Determine the [X, Y] coordinate at the center of the cell enclosing the given text.  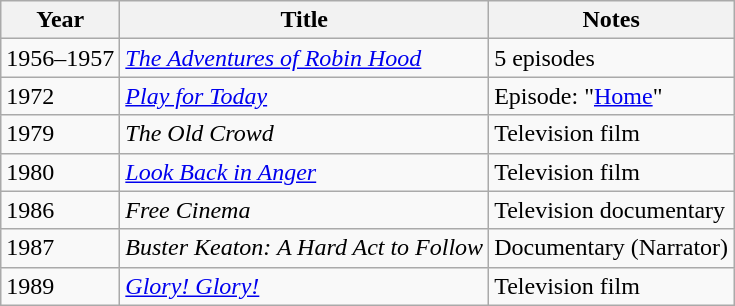
1972 [60, 96]
Year [60, 20]
Television documentary [612, 210]
Episode: "Home" [612, 96]
Notes [612, 20]
1956–1957 [60, 58]
Play for Today [304, 96]
The Adventures of Robin Hood [304, 58]
Documentary (Narrator) [612, 248]
The Old Crowd [304, 134]
Glory! Glory! [304, 286]
Title [304, 20]
Free Cinema [304, 210]
1989 [60, 286]
1979 [60, 134]
1986 [60, 210]
Look Back in Anger [304, 172]
1980 [60, 172]
5 episodes [612, 58]
Buster Keaton: A Hard Act to Follow [304, 248]
1987 [60, 248]
